Identify which cell holds the provided text, then report its (x, y) central coordinate. 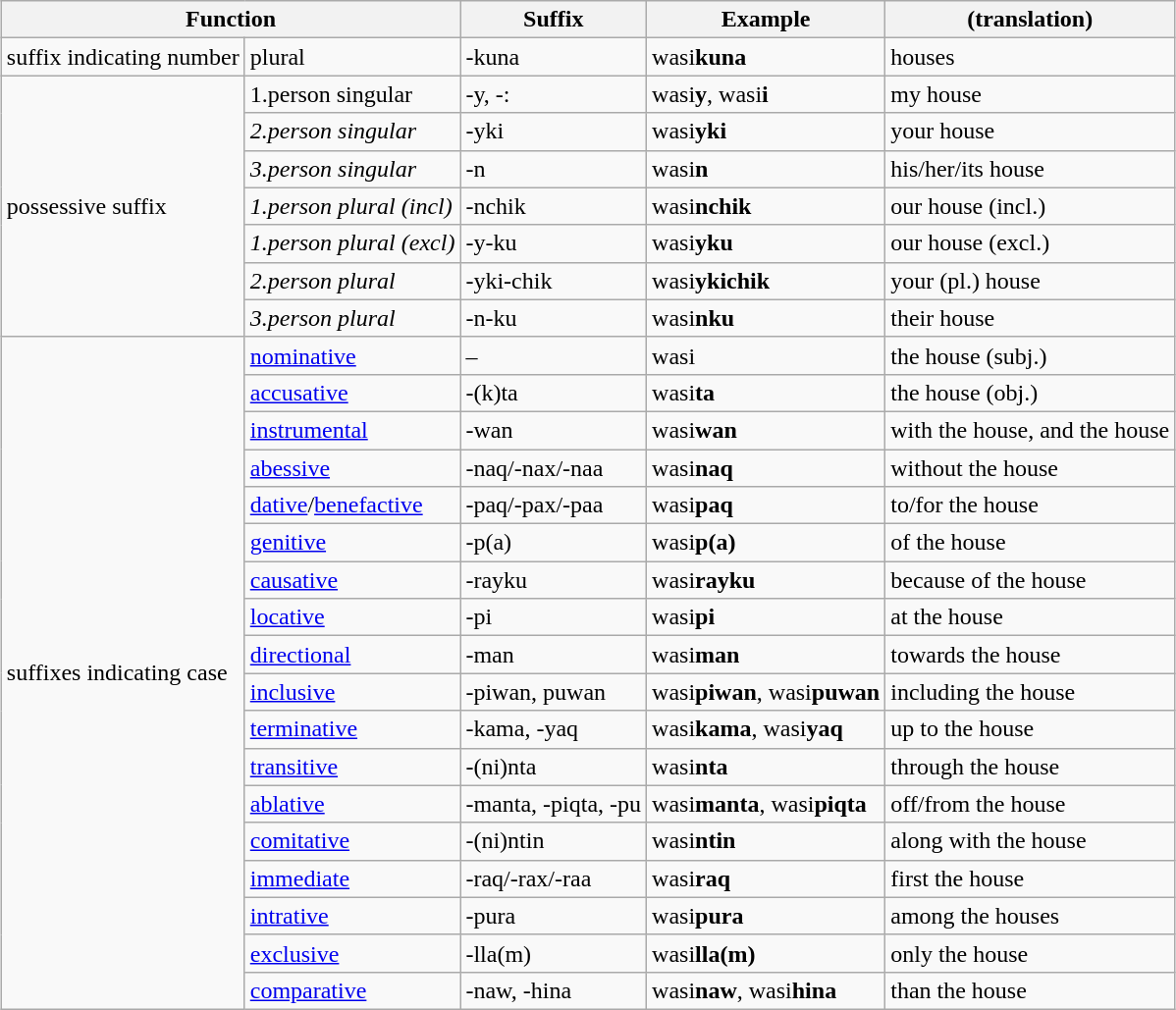
towards the house (1031, 655)
wasiman (766, 655)
nominative (352, 355)
-wan (554, 430)
-(k)ta (554, 393)
-man (554, 655)
accusative (352, 393)
wasinaq (766, 468)
-manta, -piqta, -pu (554, 804)
plural (352, 57)
wasinta (766, 767)
along with the house (1031, 841)
3.person plural (352, 318)
3.person singular (352, 169)
without the house (1031, 468)
wasiwan (766, 430)
wasipi (766, 617)
up to the house (1031, 729)
wasita (766, 393)
wasin (766, 169)
immediate (352, 878)
our house (incl.) (1031, 206)
wasipiwan, wasipuwan (766, 692)
first the house (1031, 878)
wasikama, wasiyaq (766, 729)
comitative (352, 841)
-y-ku (554, 243)
his/her/its house (1031, 169)
-piwan, puwan (554, 692)
-pura (554, 916)
exclusive (352, 953)
of the house (1031, 543)
my house (1031, 94)
abessive (352, 468)
-paq/-pax/-paa (554, 505)
-(ni)ntin (554, 841)
intrative (352, 916)
wasiykichik (766, 281)
to/for the house (1031, 505)
1.person plural (incl) (352, 206)
Suffix (554, 20)
2.person singular (352, 132)
among the houses (1031, 916)
instrumental (352, 430)
-nchik (554, 206)
their house (1031, 318)
– (554, 355)
your house (1031, 132)
our house (excl.) (1031, 243)
wasipura (766, 916)
suffixes indicating case (123, 673)
-n-ku (554, 318)
inclusive (352, 692)
wasiyki (766, 132)
causative (352, 580)
-lla(m) (554, 953)
wasipaq (766, 505)
houses (1031, 57)
wasikuna (766, 57)
through the house (1031, 767)
locative (352, 617)
than the house (1031, 990)
1.person singular (352, 94)
suffix indicating number (123, 57)
-pi (554, 617)
genitive (352, 543)
possessive suffix (123, 206)
-naq/-nax/-naa (554, 468)
ablative (352, 804)
-yki (554, 132)
with the house, and the house (1031, 430)
the house (subj.) (1031, 355)
at the house (1031, 617)
wasinaw, wasihina (766, 990)
-n (554, 169)
wasi (766, 355)
1.person plural (excl) (352, 243)
wasiy, wasii (766, 94)
wasiraq (766, 878)
2.person plural (352, 281)
wasinku (766, 318)
Example (766, 20)
including the house (1031, 692)
(translation) (1031, 20)
the house (obj.) (1031, 393)
dative/benefactive (352, 505)
-y, -: (554, 94)
wasintin (766, 841)
-raq/-rax/-raa (554, 878)
your (pl.) house (1031, 281)
only the house (1031, 953)
wasinchik (766, 206)
comparative (352, 990)
-p(a) (554, 543)
Function (231, 20)
-rayku (554, 580)
-(ni)nta (554, 767)
terminative (352, 729)
wasip(a) (766, 543)
-kuna (554, 57)
wasirayku (766, 580)
because of the house (1031, 580)
-naw, -hina (554, 990)
transitive (352, 767)
-kama, -yaq (554, 729)
wasimanta, wasipiqta (766, 804)
-yki-chik (554, 281)
wasilla(m) (766, 953)
wasiyku (766, 243)
directional (352, 655)
off/from the house (1031, 804)
